Provide the [X, Y] coordinate of the cell's center where the given text is located.  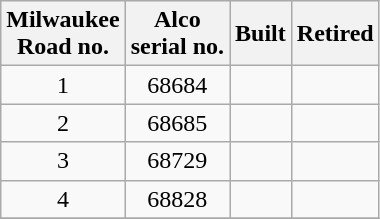
Alcoserial no. [177, 34]
68729 [177, 161]
Retired [335, 34]
68685 [177, 123]
2 [63, 123]
68828 [177, 199]
1 [63, 85]
MilwaukeeRoad no. [63, 34]
3 [63, 161]
4 [63, 199]
68684 [177, 85]
Built [261, 34]
